Locate the cell with the specified text and output its (X, Y) center coordinate. 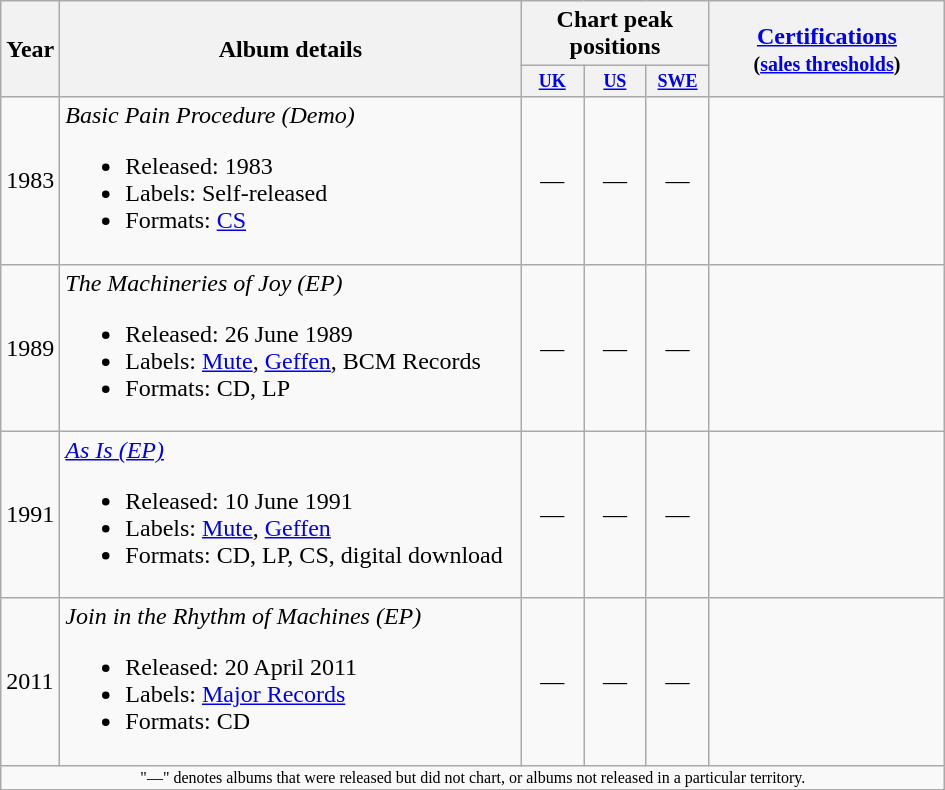
Basic Pain Procedure (Demo)Released: 1983Labels: Self-releasedFormats: CS (290, 180)
2011 (30, 682)
"—" denotes albums that were released but did not chart, or albums not released in a particular territory. (473, 777)
Year (30, 49)
The Machineries of Joy (EP)Released: 26 June 1989Labels: Mute, Geffen, BCM RecordsFormats: CD, LP (290, 348)
Certifications(sales thresholds) (827, 49)
SWE (678, 82)
UK (552, 82)
Chart peak positions (615, 34)
1991 (30, 514)
Join in the Rhythm of Machines (EP)Released: 20 April 2011Labels: Major RecordsFormats: CD (290, 682)
1989 (30, 348)
As Is (EP)Released: 10 June 1991Labels: Mute, GeffenFormats: CD, LP, CS, digital download (290, 514)
1983 (30, 180)
US (616, 82)
Album details (290, 49)
